Return the [X, Y] coordinate for the center point of the cell that contains the specified text.  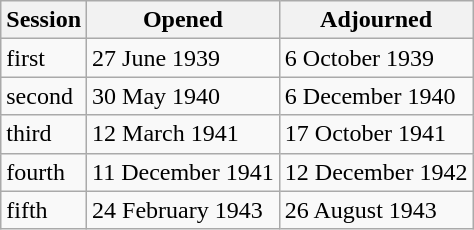
11 December 1941 [184, 172]
fourth [44, 172]
27 June 1939 [184, 58]
6 December 1940 [376, 96]
17 October 1941 [376, 134]
Adjourned [376, 20]
30 May 1940 [184, 96]
6 October 1939 [376, 58]
26 August 1943 [376, 210]
first [44, 58]
12 December 1942 [376, 172]
12 March 1941 [184, 134]
second [44, 96]
Session [44, 20]
fifth [44, 210]
Opened [184, 20]
third [44, 134]
24 February 1943 [184, 210]
